Find where the given text appears and provide that cell's center as [X, Y] coordinate. 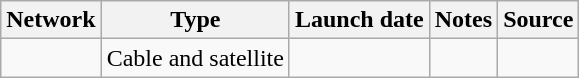
Source [538, 20]
Launch date [359, 20]
Network [51, 20]
Type [195, 20]
Notes [463, 20]
Cable and satellite [195, 58]
